Identify which cell holds the provided text, then report its (X, Y) central coordinate. 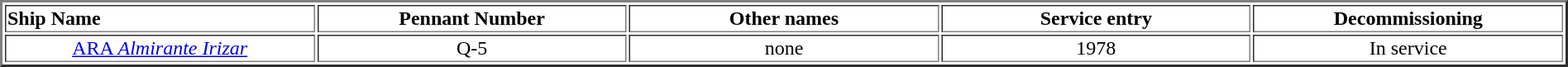
Service entry (1096, 18)
ARA Almirante Irizar (160, 48)
none (784, 48)
Decommissioning (1408, 18)
Ship Name (160, 18)
Pennant Number (471, 18)
Q-5 (471, 48)
Other names (784, 18)
1978 (1096, 48)
In service (1408, 48)
